Search for the cell housing the specified text and yield its (x, y) center coordinate. 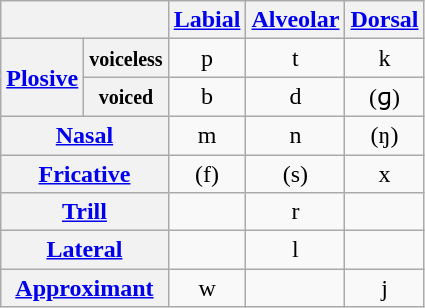
Approximant (84, 288)
m (207, 135)
w (207, 288)
Fricative (84, 173)
voiced (126, 97)
k (384, 58)
t (296, 58)
Nasal (84, 135)
r (296, 212)
b (207, 97)
p (207, 58)
x (384, 173)
(s) (296, 173)
Plosive (42, 78)
voiceless (126, 58)
Lateral (84, 250)
Alveolar (296, 20)
(ɡ) (384, 97)
Dorsal (384, 20)
l (296, 250)
d (296, 97)
n (296, 135)
Trill (84, 212)
(ŋ) (384, 135)
j (384, 288)
(f) (207, 173)
Labial (207, 20)
